Return the (X, Y) coordinate for the center point of the cell that contains the specified text.  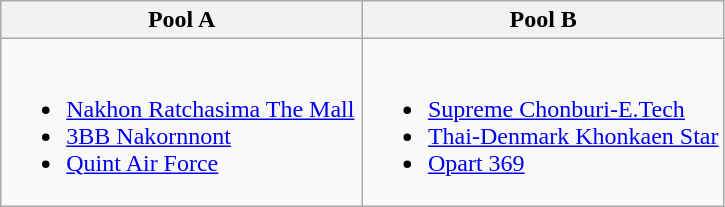
Nakhon Ratchasima The Mall3BB NakornnontQuint Air Force (182, 122)
Pool A (182, 20)
Pool B (543, 20)
Supreme Chonburi-E.TechThai-Denmark Khonkaen StarOpart 369 (543, 122)
